Return the [x, y] coordinate for the center point of the cell that contains the specified text.  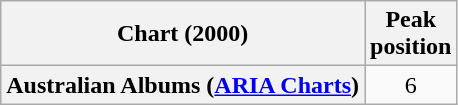
6 [411, 85]
Peakposition [411, 34]
Chart (2000) [183, 34]
Australian Albums (ARIA Charts) [183, 85]
